Return [X, Y] of the center of cell containing provided text 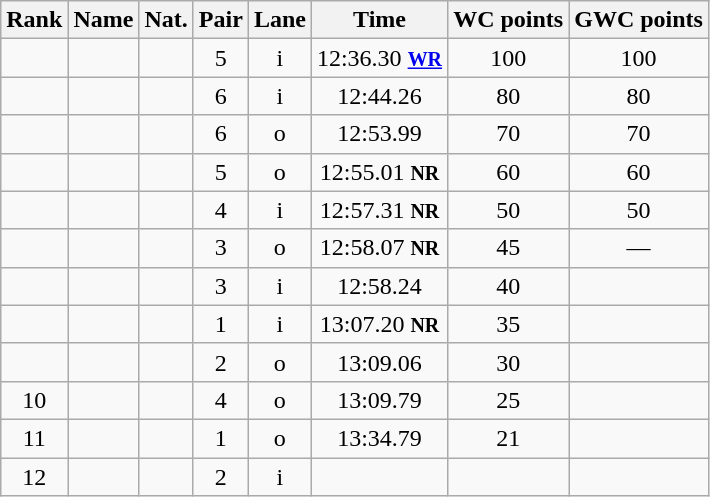
13:07.20 NR [379, 324]
Nat. [166, 20]
— [639, 248]
10 [34, 400]
Name [104, 20]
GWC points [639, 20]
12:44.26 [379, 96]
13:09.79 [379, 400]
12:57.31 NR [379, 210]
21 [508, 438]
Time [379, 20]
13:09.06 [379, 362]
12:53.99 [379, 134]
45 [508, 248]
35 [508, 324]
12:36.30 WR [379, 58]
11 [34, 438]
12:58.07 NR [379, 248]
30 [508, 362]
25 [508, 400]
Lane [280, 20]
Pair [220, 20]
12 [34, 477]
40 [508, 286]
13:34.79 [379, 438]
12:55.01 NR [379, 172]
12:58.24 [379, 286]
WC points [508, 20]
Rank [34, 20]
